Output the (x, y) coordinate of the center of the cell containing the given text.  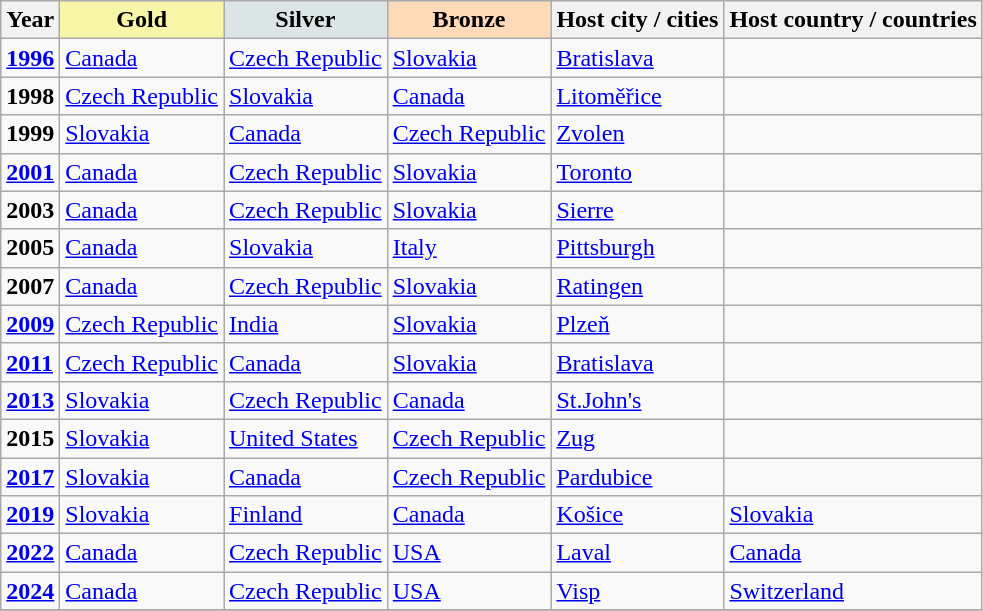
Year (30, 20)
Plzeň (638, 324)
India (306, 324)
2011 (30, 362)
2024 (30, 591)
Sierre (638, 210)
Bronze (469, 20)
Host country / countries (853, 20)
Ratingen (638, 286)
Pardubice (638, 477)
2017 (30, 477)
United States (306, 438)
Košice (638, 515)
2019 (30, 515)
2022 (30, 553)
2015 (30, 438)
St.John's (638, 400)
Visp (638, 591)
Italy (469, 248)
Switzerland (853, 591)
Silver (306, 20)
1999 (30, 134)
Pittsburgh (638, 248)
2005 (30, 248)
2013 (30, 400)
2003 (30, 210)
Gold (142, 20)
Zug (638, 438)
2007 (30, 286)
2001 (30, 172)
1998 (30, 96)
Toronto (638, 172)
Zvolen (638, 134)
Laval (638, 553)
Host city / cities (638, 20)
1996 (30, 58)
Litoměřice (638, 96)
Finland (306, 515)
2009 (30, 324)
